Output the (x, y) coordinate of the center of the cell containing the given text.  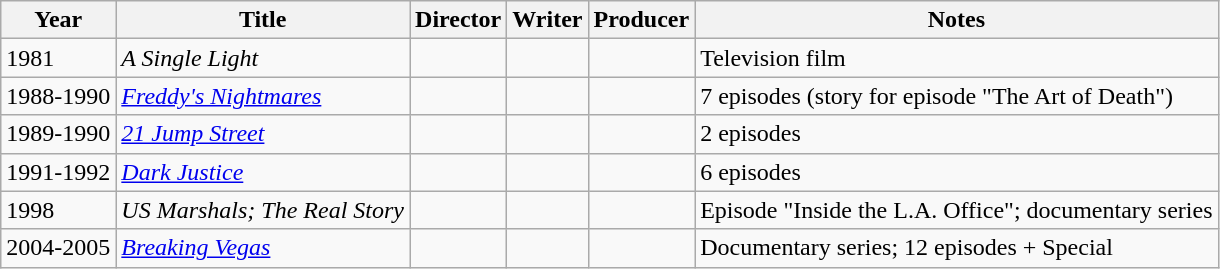
A Single Light (263, 58)
7 episodes (story for episode "The Art of Death") (956, 96)
Title (263, 20)
Writer (548, 20)
1998 (58, 210)
1991-1992 (58, 172)
Producer (642, 20)
Director (458, 20)
6 episodes (956, 172)
Notes (956, 20)
US Marshals; The Real Story (263, 210)
Documentary series; 12 episodes + Special (956, 248)
Freddy's Nightmares (263, 96)
Episode "Inside the L.A. Office"; documentary series (956, 210)
Breaking Vegas (263, 248)
21 Jump Street (263, 134)
1989-1990 (58, 134)
2 episodes (956, 134)
1988-1990 (58, 96)
Television film (956, 58)
1981 (58, 58)
2004-2005 (58, 248)
Year (58, 20)
Dark Justice (263, 172)
